Detect which cell encompasses the target text, then output its (x, y) center coordinate. 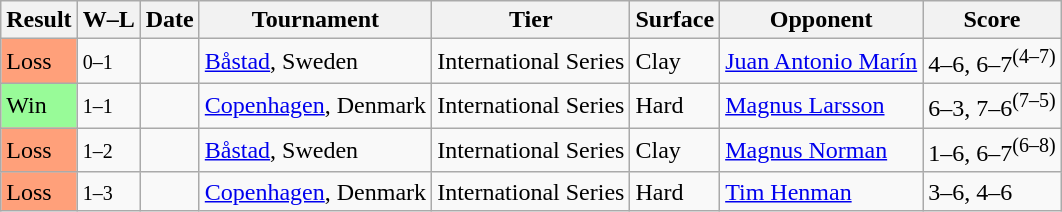
4–6, 6–7(4–7) (992, 62)
1–1 (108, 106)
Tournament (315, 20)
6–3, 7–6(7–5) (992, 106)
Tim Henman (822, 191)
1–2 (108, 150)
0–1 (108, 62)
3–6, 4–6 (992, 191)
W–L (108, 20)
Juan Antonio Marín (822, 62)
Magnus Larsson (822, 106)
Tier (531, 20)
Surface (675, 20)
Date (170, 20)
Score (992, 20)
Result (39, 20)
Opponent (822, 20)
1–3 (108, 191)
Win (39, 106)
1–6, 6–7(6–8) (992, 150)
Magnus Norman (822, 150)
